Determine the (X, Y) coordinate at the center of the cell enclosing the given text.  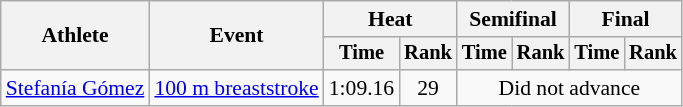
1:09.16 (362, 88)
Stefanía Gómez (76, 88)
Athlete (76, 36)
Did not advance (570, 88)
29 (428, 88)
Heat (390, 19)
100 m breaststroke (236, 88)
Final (625, 19)
Event (236, 36)
Semifinal (513, 19)
